Find where the given text appears and provide that cell's center as [X, Y] coordinate. 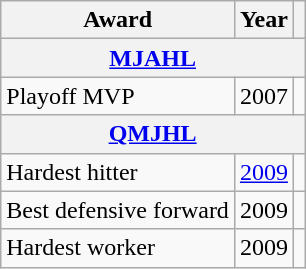
QMJHL [153, 134]
Award [118, 20]
MJAHL [153, 58]
Playoff MVP [118, 96]
Hardest hitter [118, 172]
Best defensive forward [118, 210]
2007 [264, 96]
Year [264, 20]
Hardest worker [118, 248]
